Output the (x, y) coordinate of the center of the cell containing the given text.  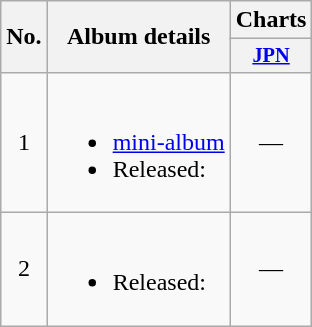
2 (24, 270)
Album details (138, 37)
mini-albumReleased: (138, 142)
JPN (271, 56)
Charts (271, 20)
1 (24, 142)
No. (24, 37)
Released: (138, 270)
